Extract the (X, Y) coordinate from the center of the cell holding the provided text.  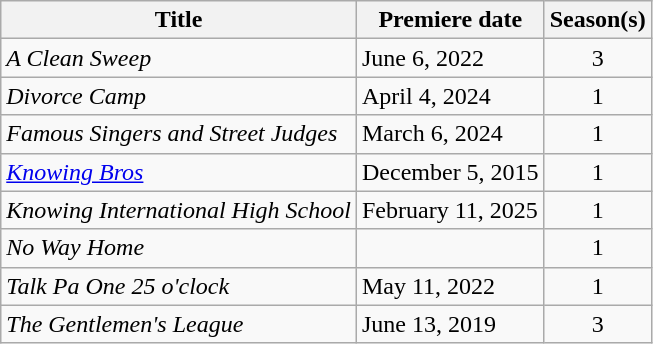
February 11, 2025 (450, 210)
March 6, 2024 (450, 134)
June 13, 2019 (450, 324)
The Gentlemen's League (179, 324)
December 5, 2015 (450, 172)
Famous Singers and Street Judges (179, 134)
Divorce Camp (179, 96)
No Way Home (179, 248)
June 6, 2022 (450, 58)
May 11, 2022 (450, 286)
Premiere date (450, 20)
April 4, 2024 (450, 96)
Title (179, 20)
Knowing International High School (179, 210)
A Clean Sweep (179, 58)
Knowing Bros (179, 172)
Talk Pa One 25 o'clock (179, 286)
Season(s) (598, 20)
